Return [x, y] of the center of cell containing provided text 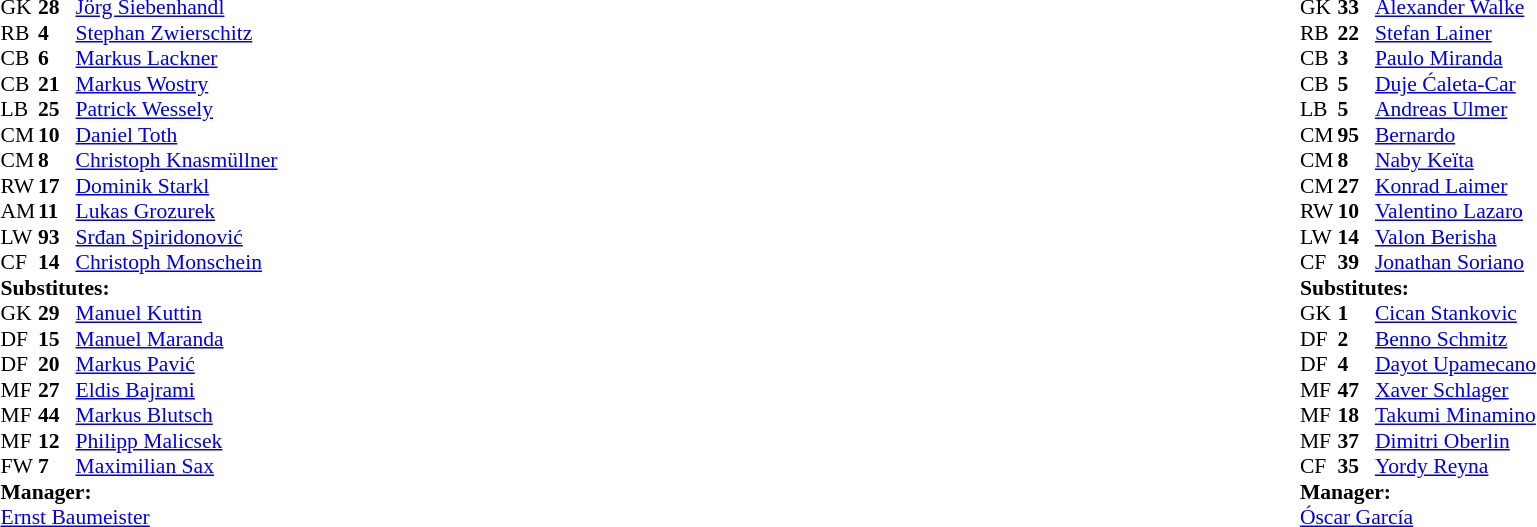
12 [57, 441]
Markus Wostry [177, 84]
Stephan Zwierschitz [177, 33]
Andreas Ulmer [1456, 109]
Markus Pavić [177, 365]
Bernardo [1456, 135]
Xaver Schlager [1456, 390]
93 [57, 237]
Dominik Starkl [177, 186]
Jonathan Soriano [1456, 263]
22 [1356, 33]
Manuel Maranda [177, 339]
Dayot Upamecano [1456, 365]
47 [1356, 390]
21 [57, 84]
2 [1356, 339]
7 [57, 467]
17 [57, 186]
Valentino Lazaro [1456, 211]
18 [1356, 415]
15 [57, 339]
Duje Ćaleta-Car [1456, 84]
Patrick Wessely [177, 109]
Dimitri Oberlin [1456, 441]
44 [57, 415]
AM [19, 211]
Yordy Reyna [1456, 467]
Valon Berisha [1456, 237]
Konrad Laimer [1456, 186]
Benno Schmitz [1456, 339]
20 [57, 365]
Eldis Bajrami [177, 390]
29 [57, 313]
Christoph Knasmüllner [177, 161]
37 [1356, 441]
Maximilian Sax [177, 467]
FW [19, 467]
Lukas Grozurek [177, 211]
3 [1356, 59]
11 [57, 211]
95 [1356, 135]
Christoph Monschein [177, 263]
Philipp Malicsek [177, 441]
1 [1356, 313]
Naby Keïta [1456, 161]
Daniel Toth [177, 135]
39 [1356, 263]
Paulo Miranda [1456, 59]
Srđan Spiridonović [177, 237]
Markus Blutsch [177, 415]
35 [1356, 467]
Markus Lackner [177, 59]
25 [57, 109]
Manuel Kuttin [177, 313]
Cican Stankovic [1456, 313]
Takumi Minamino [1456, 415]
Stefan Lainer [1456, 33]
6 [57, 59]
